For the text-containing cell, return its midpoint in [x, y] coordinate format. 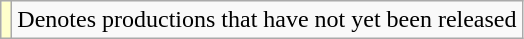
Denotes productions that have not yet been released [267, 20]
